Return (X, Y) of the center of cell containing provided text 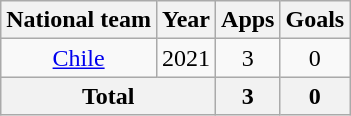
Apps (248, 20)
Total (108, 96)
Goals (315, 20)
National team (79, 20)
Chile (79, 58)
2021 (186, 58)
Year (186, 20)
